Locate the cell with the specified text and output its (x, y) center coordinate. 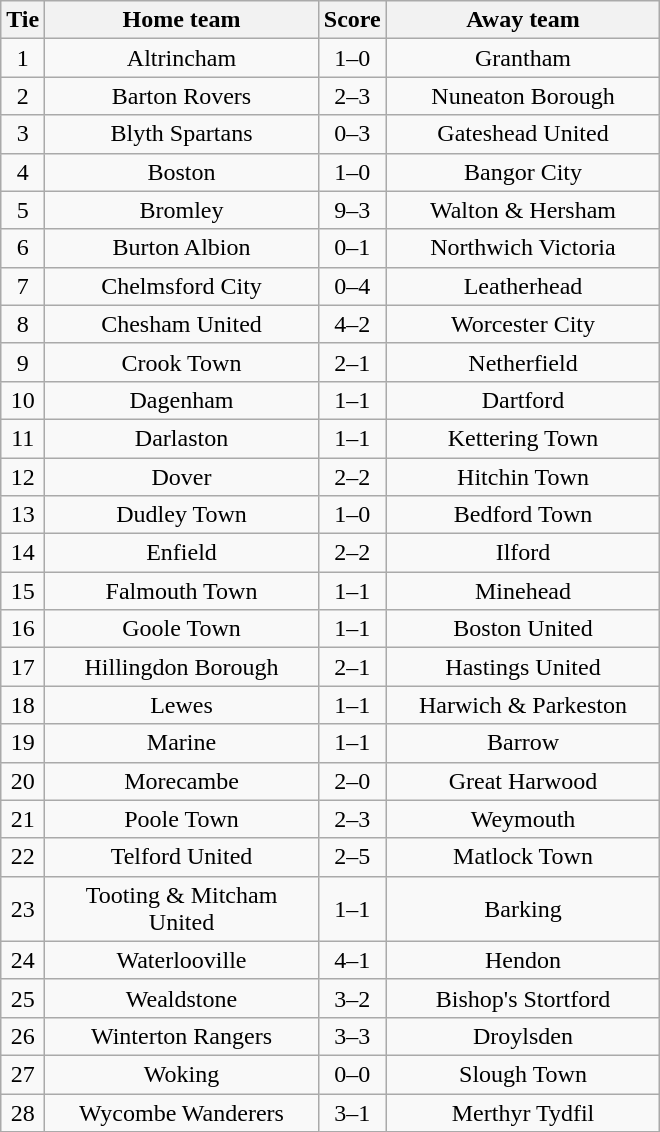
Hillingdon Borough (182, 667)
Tie (23, 20)
Worcester City (523, 324)
Kettering Town (523, 438)
Altrincham (182, 58)
Score (352, 20)
Ilford (523, 553)
Lewes (182, 705)
Winterton Rangers (182, 1036)
Bangor City (523, 172)
Bromley (182, 210)
11 (23, 438)
2 (23, 96)
Nuneaton Borough (523, 96)
12 (23, 477)
Slough Town (523, 1074)
Blyth Spartans (182, 134)
3 (23, 134)
Dartford (523, 400)
Boston (182, 172)
Home team (182, 20)
4–1 (352, 960)
Darlaston (182, 438)
9–3 (352, 210)
26 (23, 1036)
Minehead (523, 591)
Dudley Town (182, 515)
Netherfield (523, 362)
4 (23, 172)
Harwich & Parkeston (523, 705)
0–1 (352, 248)
Hastings United (523, 667)
Enfield (182, 553)
Marine (182, 743)
Chesham United (182, 324)
Falmouth Town (182, 591)
17 (23, 667)
Bishop's Stortford (523, 998)
3–1 (352, 1113)
Telford United (182, 857)
Woking (182, 1074)
Tooting & Mitcham United (182, 908)
Barton Rovers (182, 96)
28 (23, 1113)
9 (23, 362)
0–3 (352, 134)
23 (23, 908)
8 (23, 324)
Great Harwood (523, 781)
Wycombe Wanderers (182, 1113)
4–2 (352, 324)
Waterlooville (182, 960)
15 (23, 591)
Morecambe (182, 781)
1 (23, 58)
Burton Albion (182, 248)
Crook Town (182, 362)
21 (23, 819)
13 (23, 515)
Wealdstone (182, 998)
16 (23, 629)
10 (23, 400)
14 (23, 553)
0–4 (352, 286)
Matlock Town (523, 857)
24 (23, 960)
Leatherhead (523, 286)
Poole Town (182, 819)
Boston United (523, 629)
Dagenham (182, 400)
Chelmsford City (182, 286)
3–2 (352, 998)
7 (23, 286)
2–0 (352, 781)
Northwich Victoria (523, 248)
Gateshead United (523, 134)
Away team (523, 20)
Barrow (523, 743)
Weymouth (523, 819)
20 (23, 781)
0–0 (352, 1074)
2–5 (352, 857)
25 (23, 998)
19 (23, 743)
Hendon (523, 960)
22 (23, 857)
Merthyr Tydfil (523, 1113)
Hitchin Town (523, 477)
Walton & Hersham (523, 210)
3–3 (352, 1036)
Barking (523, 908)
Droylsden (523, 1036)
5 (23, 210)
Grantham (523, 58)
18 (23, 705)
27 (23, 1074)
Goole Town (182, 629)
Bedford Town (523, 515)
6 (23, 248)
Dover (182, 477)
